Detect which cell encompasses the target text, then output its (X, Y) center coordinate. 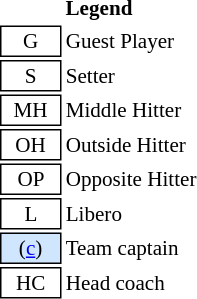
MH (30, 110)
(c) (30, 248)
S (30, 76)
OH (30, 145)
L (30, 214)
OP (30, 180)
HC (30, 283)
G (30, 42)
